Extract the (X, Y) coordinate from the center of the cell holding the provided text.  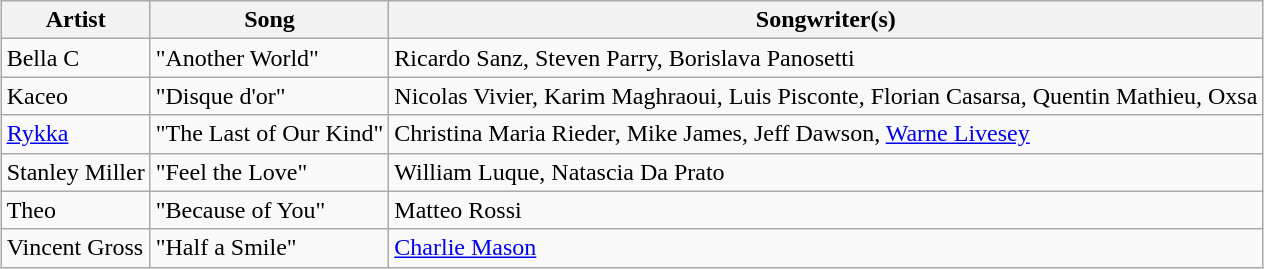
Rykka (76, 134)
"Feel the Love" (270, 172)
Artist (76, 20)
"The Last of Our Kind" (270, 134)
Charlie Mason (826, 248)
Matteo Rossi (826, 210)
Songwriter(s) (826, 20)
Nicolas Vivier, Karim Maghraoui, Luis Pisconte, Florian Casarsa, Quentin Mathieu, Oxsa (826, 96)
Theo (76, 210)
Ricardo Sanz, Steven Parry, Borislava Panosetti (826, 58)
"Disque d'or" (270, 96)
Vincent Gross (76, 248)
Song (270, 20)
Stanley Miller (76, 172)
Kaceo (76, 96)
"Half a Smile" (270, 248)
"Another World" (270, 58)
"Because of You" (270, 210)
Bella C (76, 58)
Christina Maria Rieder, Mike James, Jeff Dawson, Warne Livesey (826, 134)
William Luque, Natascia Da Prato (826, 172)
